Locate the cell with the specified text and output its (x, y) center coordinate. 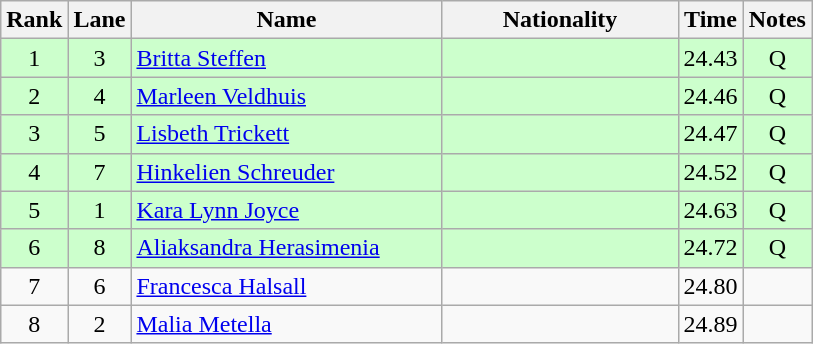
Lane (100, 20)
24.52 (710, 172)
24.72 (710, 248)
Francesca Halsall (286, 286)
Nationality (560, 20)
24.46 (710, 96)
Time (710, 20)
24.80 (710, 286)
Britta Steffen (286, 58)
Aliaksandra Herasimenia (286, 248)
Kara Lynn Joyce (286, 210)
Hinkelien Schreuder (286, 172)
24.47 (710, 134)
Lisbeth Trickett (286, 134)
Notes (777, 20)
24.63 (710, 210)
24.43 (710, 58)
Rank (34, 20)
Marleen Veldhuis (286, 96)
24.89 (710, 324)
Name (286, 20)
Malia Metella (286, 324)
